Scan for the cell matching the given text and deliver its (x, y) coordinate at center. 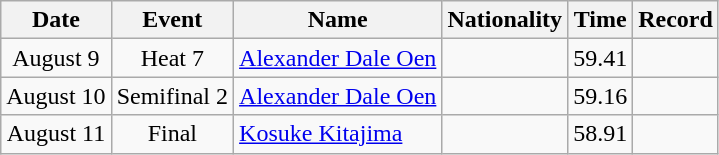
Event (172, 20)
August 10 (56, 96)
Kosuke Kitajima (338, 134)
Time (600, 20)
August 9 (56, 58)
Record (676, 20)
59.16 (600, 96)
Semifinal 2 (172, 96)
Date (56, 20)
Final (172, 134)
August 11 (56, 134)
59.41 (600, 58)
Name (338, 20)
58.91 (600, 134)
Nationality (505, 20)
Heat 7 (172, 58)
